Output the [x, y] coordinate of the center of the cell containing the given text.  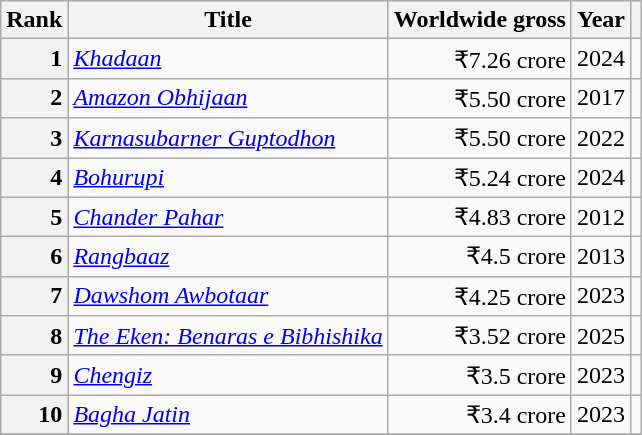
1 [34, 59]
Chengiz [228, 375]
4 [34, 178]
Bagha Jatin [228, 415]
Dawshom Awbotaar [228, 296]
8 [34, 336]
Year [600, 20]
Rank [34, 20]
Rangbaaz [228, 257]
Bohurupi [228, 178]
2012 [600, 217]
Karnasubarner Guptodhon [228, 138]
6 [34, 257]
₹3.52 crore [480, 336]
₹4.25 crore [480, 296]
2 [34, 98]
9 [34, 375]
2025 [600, 336]
Chander Pahar [228, 217]
₹3.5 crore [480, 375]
5 [34, 217]
2022 [600, 138]
₹3.4 crore [480, 415]
2013 [600, 257]
₹4.83 crore [480, 217]
Title [228, 20]
7 [34, 296]
₹5.24 crore [480, 178]
₹4.5 crore [480, 257]
2017 [600, 98]
₹7.26 crore [480, 59]
The Eken: Benaras e Bibhishika [228, 336]
Worldwide gross [480, 20]
Khadaan [228, 59]
Amazon Obhijaan [228, 98]
3 [34, 138]
10 [34, 415]
